Output the [x, y] coordinate of the center of the cell containing the given text.  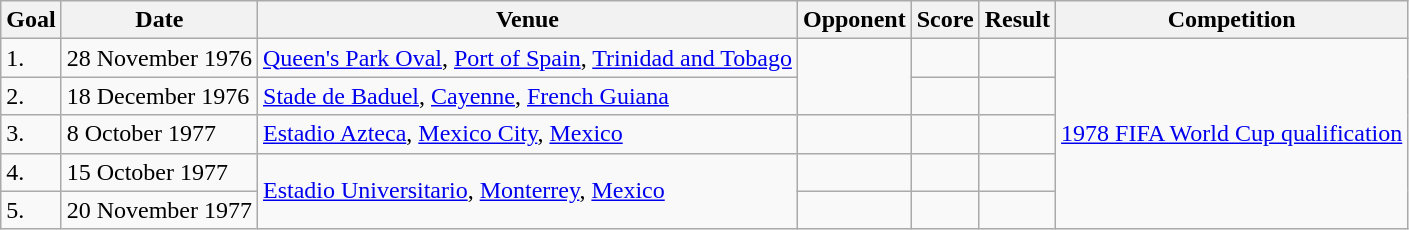
Estadio Azteca, Mexico City, Mexico [528, 134]
3. [31, 134]
Estadio Universitario, Monterrey, Mexico [528, 191]
28 November 1976 [159, 58]
Queen's Park Oval, Port of Spain, Trinidad and Tobago [528, 58]
5. [31, 210]
15 October 1977 [159, 172]
1978 FIFA World Cup qualification [1232, 134]
4. [31, 172]
Stade de Baduel, Cayenne, French Guiana [528, 96]
8 October 1977 [159, 134]
Goal [31, 20]
2. [31, 96]
20 November 1977 [159, 210]
Competition [1232, 20]
1. [31, 58]
Score [945, 20]
Venue [528, 20]
Result [1017, 20]
18 December 1976 [159, 96]
Opponent [854, 20]
Date [159, 20]
